Pinpoint the cell where the given text exists, returning its (X, Y) midpoint coordinate. 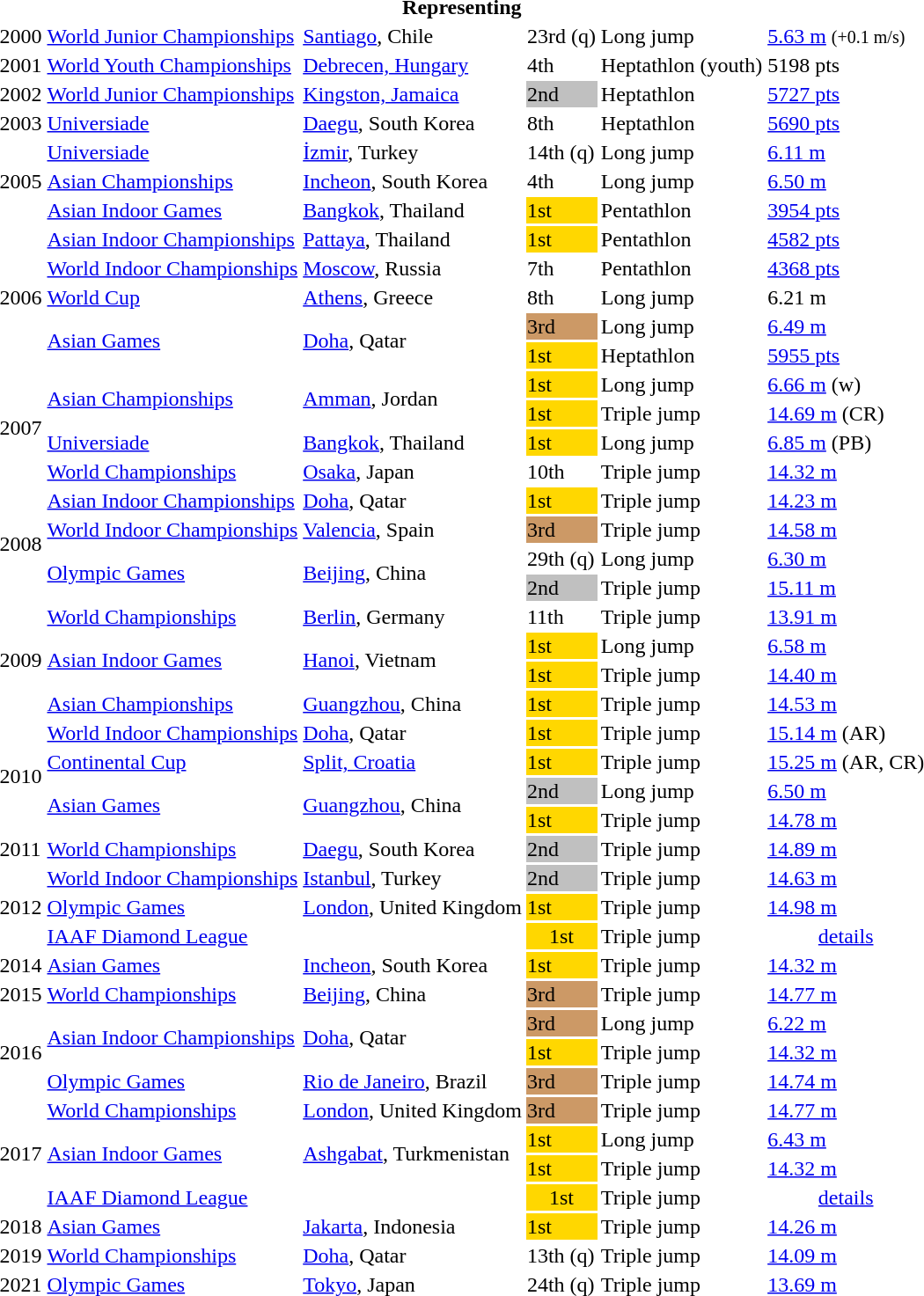
Amman, Jordan (413, 399)
Continental Cup (172, 762)
Istanbul, Turkey (413, 878)
Heptathlon (youth) (681, 65)
14th (q) (561, 152)
Moscow, Russia (413, 268)
Split, Croatia (413, 762)
11th (561, 617)
Pattaya, Thailand (413, 239)
Kingston, Jamaica (413, 94)
Valencia, Spain (413, 530)
World Youth Championships (172, 65)
29th (q) (561, 559)
23rd (q) (561, 36)
Athens, Greece (413, 297)
İzmir, Turkey (413, 152)
Santiago, Chile (413, 36)
Ashgabat, Turkmenistan (413, 1154)
13th (q) (561, 1256)
Debrecen, Hungary (413, 65)
7th (561, 268)
10th (561, 472)
Hanoi, Vietnam (413, 660)
Osaka, Japan (413, 472)
Berlin, Germany (413, 617)
World Cup (172, 297)
Rio de Janeiro, Brazil (413, 1081)
Jakarta, Indonesia (413, 1226)
